Locate the cell with the specified text and output its [x, y] center coordinate. 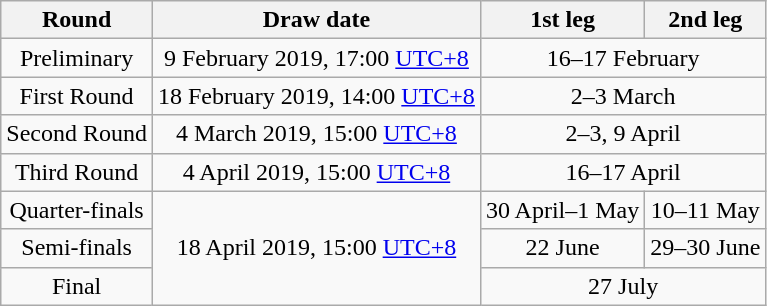
2–3 March [622, 96]
1st leg [562, 20]
16–17 February [622, 58]
2nd leg [706, 20]
2–3, 9 April [622, 134]
29–30 June [706, 248]
30 April–1 May [562, 210]
Round [77, 20]
22 June [562, 248]
4 March 2019, 15:00 UTC+8 [316, 134]
18 April 2019, 15:00 UTC+8 [316, 248]
10–11 May [706, 210]
18 February 2019, 14:00 UTC+8 [316, 96]
Quarter-finals [77, 210]
Draw date [316, 20]
Semi-finals [77, 248]
First Round [77, 96]
4 April 2019, 15:00 UTC+8 [316, 172]
27 July [622, 286]
Preliminary [77, 58]
Second Round [77, 134]
9 February 2019, 17:00 UTC+8 [316, 58]
16–17 April [622, 172]
Third Round [77, 172]
Final [77, 286]
